Capture the cell that displays the provided text and extract its (X, Y) central coordinate. 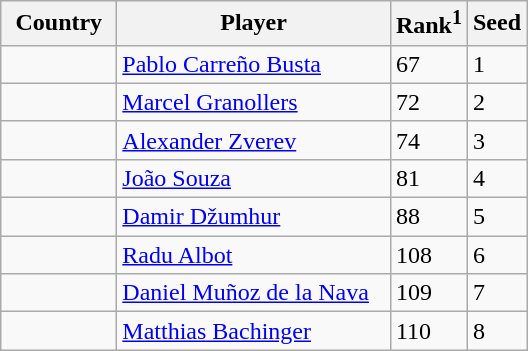
Radu Albot (254, 255)
4 (496, 178)
109 (428, 293)
67 (428, 64)
74 (428, 140)
6 (496, 255)
Pablo Carreño Busta (254, 64)
Damir Džumhur (254, 217)
Marcel Granollers (254, 102)
3 (496, 140)
110 (428, 331)
7 (496, 293)
Alexander Zverev (254, 140)
Matthias Bachinger (254, 331)
Country (59, 24)
Daniel Muñoz de la Nava (254, 293)
81 (428, 178)
72 (428, 102)
1 (496, 64)
Player (254, 24)
8 (496, 331)
108 (428, 255)
João Souza (254, 178)
Seed (496, 24)
Rank1 (428, 24)
88 (428, 217)
2 (496, 102)
5 (496, 217)
